Extract the [x, y] coordinate from the center of the cell holding the provided text.  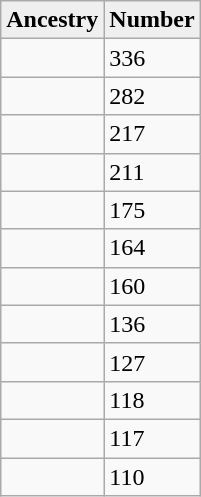
282 [152, 96]
175 [152, 210]
118 [152, 400]
211 [152, 172]
110 [152, 477]
117 [152, 438]
336 [152, 58]
160 [152, 286]
Number [152, 20]
164 [152, 248]
Ancestry [52, 20]
127 [152, 362]
136 [152, 324]
217 [152, 134]
